Determine the [X, Y] coordinate at the center of the cell enclosing the given text.  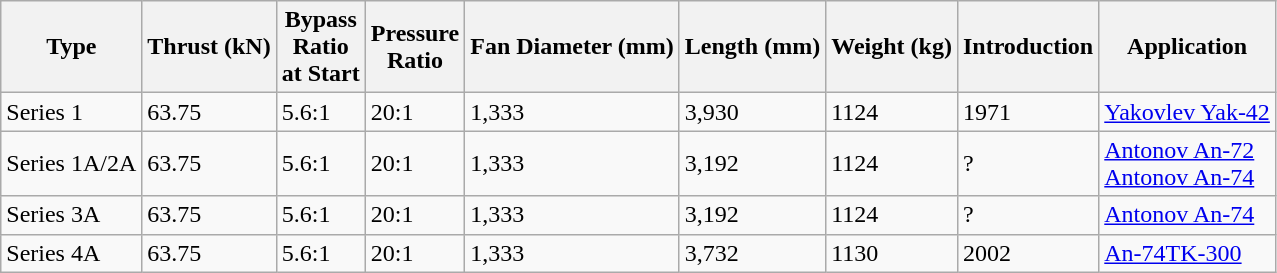
Type [72, 47]
Series 1A/2A [72, 164]
Yakovlev Yak-42 [1188, 112]
3,930 [752, 112]
1130 [892, 253]
Antonov An-74 [1188, 215]
Weight (kg) [892, 47]
Introduction [1028, 47]
An-74TK-300 [1188, 253]
Antonov An-72Antonov An-74 [1188, 164]
PressureRatio [414, 47]
Series 1 [72, 112]
Series 4A [72, 253]
2002 [1028, 253]
Length (mm) [752, 47]
BypassRatioat Start [320, 47]
Application [1188, 47]
Series 3A [72, 215]
3,732 [752, 253]
1971 [1028, 112]
Fan Diameter (mm) [572, 47]
Thrust (kN) [209, 47]
